Locate the cell with the specified text and output its (X, Y) center coordinate. 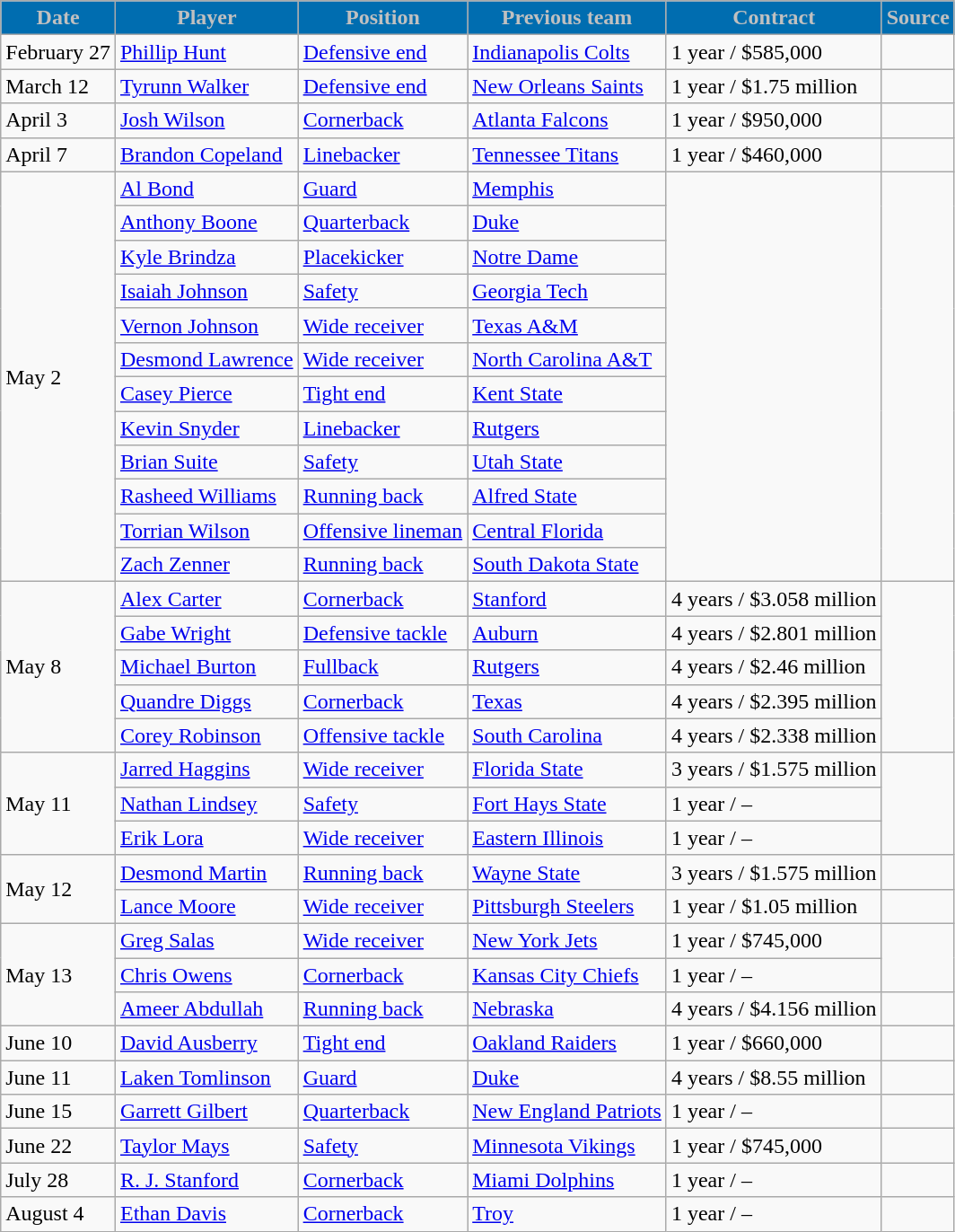
Phillip Hunt (206, 52)
Isaiah Johnson (206, 291)
June 22 (58, 1146)
Placekicker (382, 257)
1 year / $460,000 (774, 154)
Stanford (567, 599)
Brian Suite (206, 462)
Eastern Illinois (567, 838)
Chris Owens (206, 974)
Quandre Diggs (206, 701)
Texas (567, 701)
Kyle Brindza (206, 257)
June 15 (58, 1112)
Auburn (567, 633)
July 28 (58, 1180)
4 years / $4.156 million (774, 1009)
Kent State (567, 393)
Central Florida (567, 531)
Erik Lora (206, 838)
Florida State (567, 770)
Laken Tomlinson (206, 1078)
4 years / $2.395 million (774, 701)
Desmond Martin (206, 872)
April 3 (58, 120)
Tennessee Titans (567, 154)
Pittsburgh Steelers (567, 906)
Ameer Abdullah (206, 1009)
Taylor Mays (206, 1146)
Indianapolis Colts (567, 52)
Anthony Boone (206, 223)
Greg Salas (206, 940)
May 8 (58, 667)
Position (382, 18)
Kevin Snyder (206, 428)
Garrett Gilbert (206, 1112)
4 years / $2.801 million (774, 633)
1 year / $950,000 (774, 120)
New Orleans Saints (567, 86)
Gabe Wright (206, 633)
Josh Wilson (206, 120)
May 11 (58, 804)
Texas A&M (567, 325)
Wayne State (567, 872)
Jarred Haggins (206, 770)
1 year / $1.05 million (774, 906)
Fullback (382, 667)
Offensive lineman (382, 531)
Memphis (567, 189)
Player (206, 18)
1 year / $585,000 (774, 52)
Miami Dolphins (567, 1180)
South Carolina (567, 735)
Georgia Tech (567, 291)
South Dakota State (567, 565)
Fort Hays State (567, 804)
Oakland Raiders (567, 1043)
Atlanta Falcons (567, 120)
Rasheed Williams (206, 497)
Troy (567, 1214)
Offensive tackle (382, 735)
May 13 (58, 974)
1 year / $660,000 (774, 1043)
Minnesota Vikings (567, 1146)
Nathan Lindsey (206, 804)
Zach Zenner (206, 565)
4 years / $2.338 million (774, 735)
New England Patriots (567, 1112)
Brandon Copeland (206, 154)
June 11 (58, 1078)
4 years / $8.55 million (774, 1078)
Date (58, 18)
Tyrunn Walker (206, 86)
Nebraska (567, 1009)
Utah State (567, 462)
4 years / $3.058 million (774, 599)
Alfred State (567, 497)
4 years / $2.46 million (774, 667)
April 7 (58, 154)
Source (917, 18)
Al Bond (206, 189)
Torrian Wilson (206, 531)
Lance Moore (206, 906)
Defensive tackle (382, 633)
Corey Robinson (206, 735)
David Ausberry (206, 1043)
Contract (774, 18)
June 10 (58, 1043)
Previous team (567, 18)
Desmond Lawrence (206, 359)
North Carolina A&T (567, 359)
August 4 (58, 1214)
Casey Pierce (206, 393)
R. J. Stanford (206, 1180)
Ethan Davis (206, 1214)
May 12 (58, 889)
May 2 (58, 377)
Michael Burton (206, 667)
New York Jets (567, 940)
Vernon Johnson (206, 325)
February 27 (58, 52)
Notre Dame (567, 257)
Kansas City Chiefs (567, 974)
Alex Carter (206, 599)
March 12 (58, 86)
1 year / $1.75 million (774, 86)
